Output the [X, Y] coordinate of the center of the cell containing the given text.  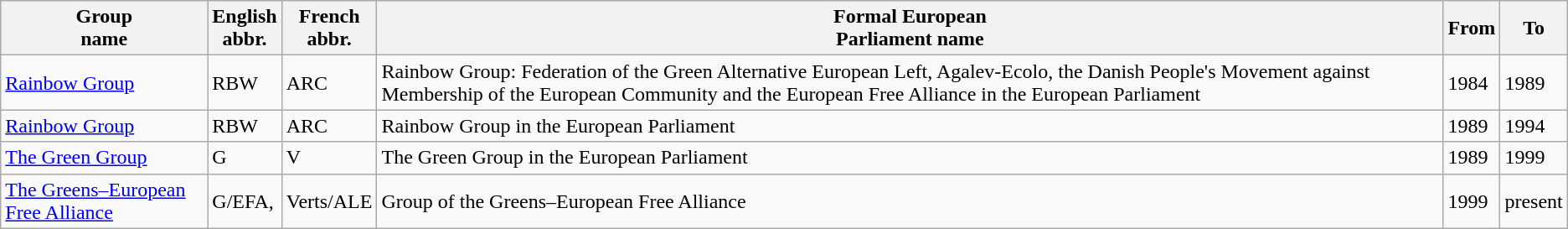
To [1534, 29]
G [245, 158]
The Green Group [104, 158]
Rainbow Group in the European Parliament [910, 126]
G/EFA, [245, 201]
1984 [1472, 82]
Formal EuropeanParliament name [910, 29]
Verts/ALE [329, 201]
present [1534, 201]
Frenchabbr. [329, 29]
1994 [1534, 126]
Group of the Greens–European Free Alliance [910, 201]
Groupname [104, 29]
The Green Group in the European Parliament [910, 158]
Englishabbr. [245, 29]
V [329, 158]
The Greens–European Free Alliance [104, 201]
From [1472, 29]
